Provide the (X, Y) coordinate of the cell's center where the given text is located.  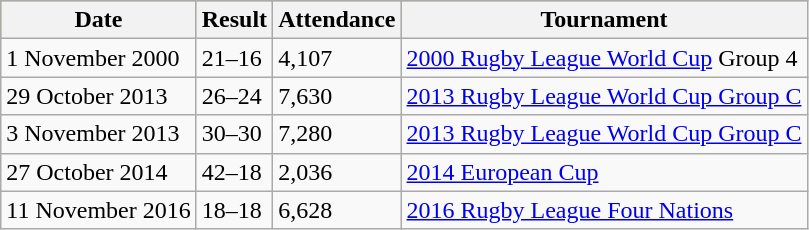
42–18 (234, 172)
6,628 (337, 210)
18–18 (234, 210)
29 October 2013 (98, 96)
7,630 (337, 96)
3 November 2013 (98, 134)
11 November 2016 (98, 210)
21–16 (234, 58)
Attendance (337, 20)
2016 Rugby League Four Nations (604, 210)
7,280 (337, 134)
30–30 (234, 134)
1 November 2000 (98, 58)
27 October 2014 (98, 172)
Date (98, 20)
26–24 (234, 96)
Tournament (604, 20)
2000 Rugby League World Cup Group 4 (604, 58)
Result (234, 20)
2,036 (337, 172)
2014 European Cup (604, 172)
4,107 (337, 58)
